Provide the [x, y] coordinate of the cell's center where the given text is located.  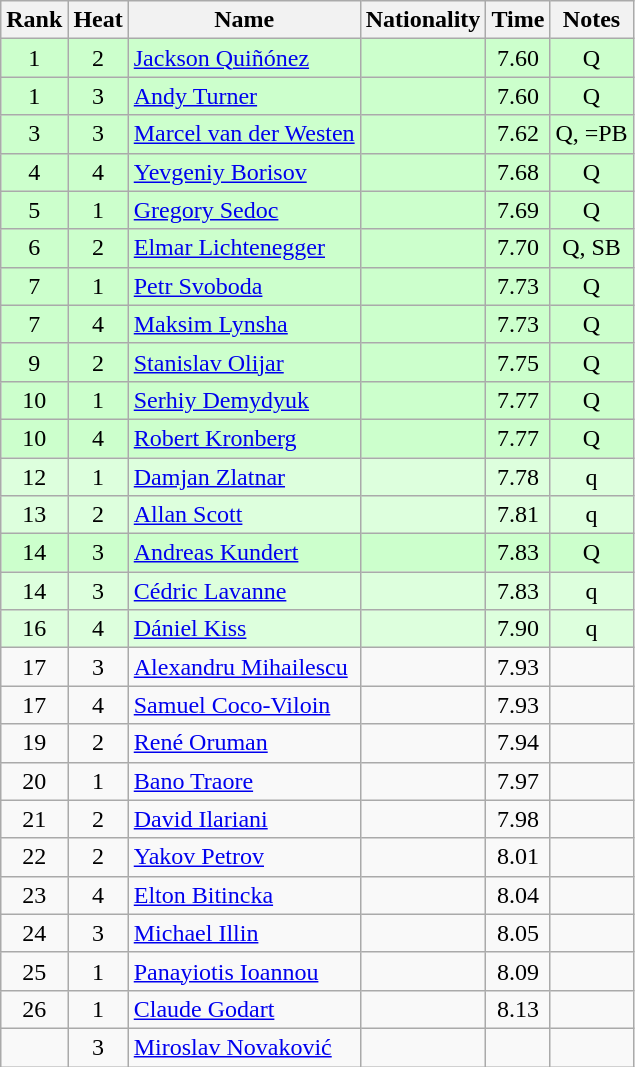
Alexandru Mihailescu [244, 667]
Serhiy Demydyuk [244, 400]
Maksim Lynsha [244, 324]
Andreas Kundert [244, 553]
Yakov Petrov [244, 857]
6 [34, 248]
5 [34, 210]
7.94 [518, 743]
Marcel van der Westen [244, 134]
Q, =PB [592, 134]
Heat [98, 20]
Petr Svoboda [244, 286]
7.62 [518, 134]
Elton Bitincka [244, 895]
8.04 [518, 895]
8.01 [518, 857]
8.09 [518, 971]
25 [34, 971]
Cédric Lavanne [244, 591]
Yevgeniy Borisov [244, 172]
22 [34, 857]
8.05 [518, 933]
16 [34, 629]
26 [34, 1009]
7.68 [518, 172]
7.70 [518, 248]
12 [34, 477]
Samuel Coco-Viloin [244, 705]
19 [34, 743]
David Ilariani [244, 819]
Damjan Zlatnar [244, 477]
Time [518, 20]
Elmar Lichtenegger [244, 248]
Panayiotis Ioannou [244, 971]
Robert Kronberg [244, 438]
8.13 [518, 1009]
7.69 [518, 210]
7.75 [518, 362]
21 [34, 819]
7.97 [518, 781]
7.81 [518, 515]
Jackson Quiñónez [244, 58]
Q, SB [592, 248]
Michael Illin [244, 933]
Allan Scott [244, 515]
Name [244, 20]
Rank [34, 20]
23 [34, 895]
13 [34, 515]
Claude Godart [244, 1009]
Andy Turner [244, 96]
Notes [592, 20]
Miroslav Novaković [244, 1047]
Gregory Sedoc [244, 210]
9 [34, 362]
René Oruman [244, 743]
Nationality [423, 20]
Stanislav Olijar [244, 362]
7.98 [518, 819]
20 [34, 781]
Bano Traore [244, 781]
24 [34, 933]
Dániel Kiss [244, 629]
7.90 [518, 629]
7.78 [518, 477]
